Detect which cell encompasses the target text, then output its (x, y) center coordinate. 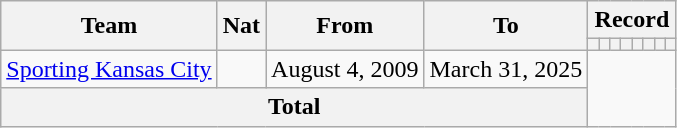
To (506, 26)
Nat (241, 26)
Team (109, 26)
Record (632, 20)
August 4, 2009 (345, 69)
Total (294, 107)
Sporting Kansas City (109, 69)
March 31, 2025 (506, 69)
From (345, 26)
